Return (X, Y) of the center of cell containing provided text 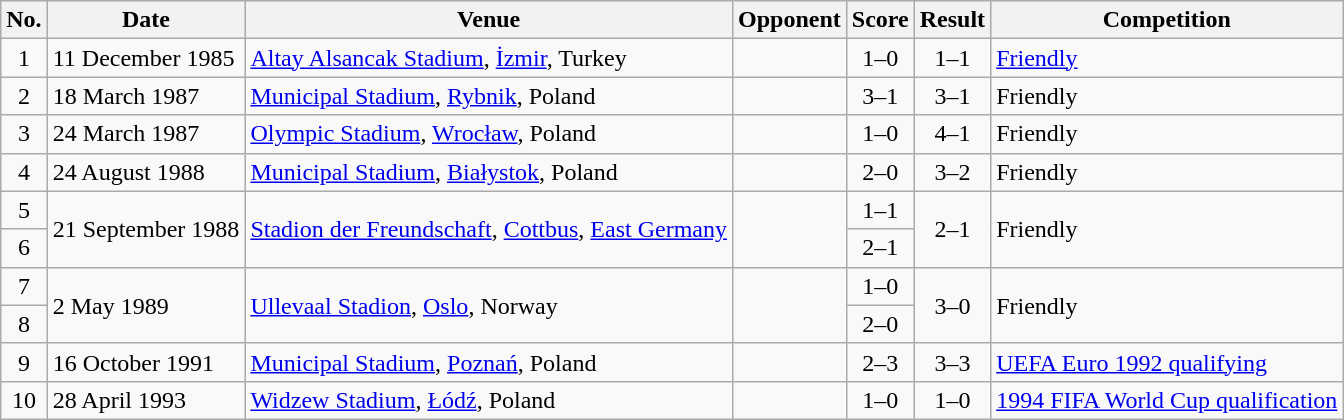
Altay Alsancak Stadium, İzmir, Turkey (489, 58)
1 (24, 58)
5 (24, 210)
7 (24, 286)
3–2 (952, 172)
Venue (489, 20)
2 (24, 96)
Opponent (790, 20)
Stadion der Freundschaft, Cottbus, East Germany (489, 229)
UEFA Euro 1992 qualifying (1167, 362)
3 (24, 134)
Competition (1167, 20)
3–0 (952, 305)
1994 FIFA World Cup qualification (1167, 400)
Result (952, 20)
24 August 1988 (146, 172)
21 September 1988 (146, 229)
Municipal Stadium, Poznań, Poland (489, 362)
Score (880, 20)
2–3 (880, 362)
16 October 1991 (146, 362)
8 (24, 324)
Municipal Stadium, Rybnik, Poland (489, 96)
24 March 1987 (146, 134)
Widzew Stadium, Łódź, Poland (489, 400)
6 (24, 248)
Olympic Stadium, Wrocław, Poland (489, 134)
9 (24, 362)
10 (24, 400)
18 March 1987 (146, 96)
4 (24, 172)
2 May 1989 (146, 305)
Date (146, 20)
No. (24, 20)
28 April 1993 (146, 400)
11 December 1985 (146, 58)
3–3 (952, 362)
4–1 (952, 134)
Ullevaal Stadion, Oslo, Norway (489, 305)
Municipal Stadium, Białystok, Poland (489, 172)
